Identify which cell holds the provided text, then report its [x, y] central coordinate. 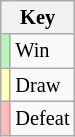
Defeat [42, 118]
Win [42, 51]
Draw [42, 85]
Key [38, 17]
